Output the [x, y] coordinate of the center of the cell containing the given text.  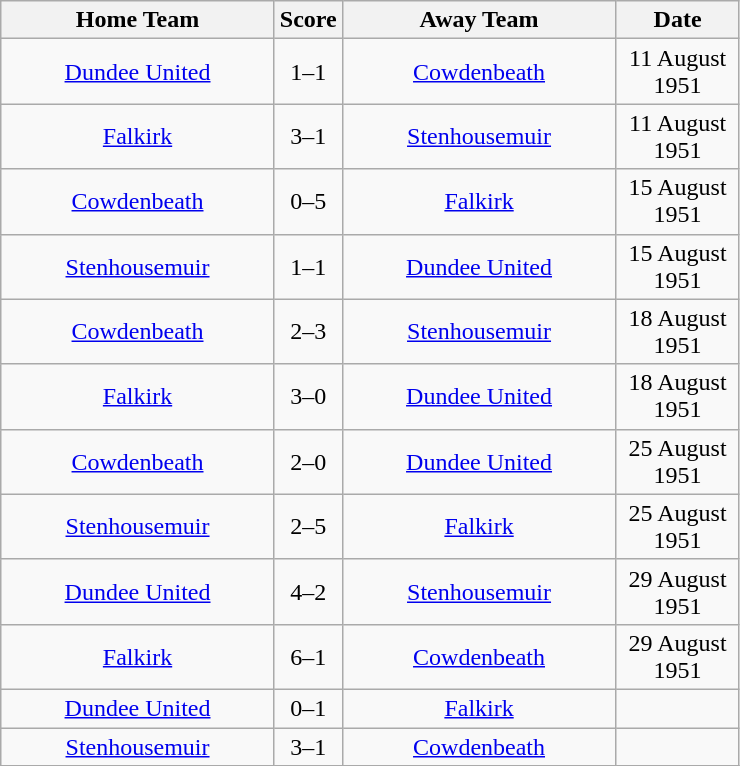
Home Team [138, 20]
4–2 [308, 592]
2–5 [308, 526]
Date [678, 20]
3–0 [308, 396]
Score [308, 20]
Away Team [479, 20]
0–5 [308, 202]
2–3 [308, 332]
0–1 [308, 708]
6–1 [308, 656]
2–0 [308, 462]
